Capture the cell that displays the provided text and extract its [x, y] central coordinate. 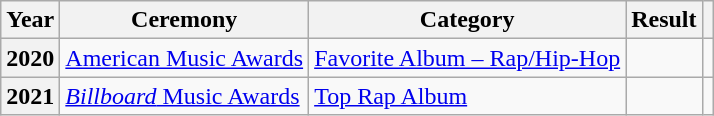
2021 [30, 96]
Year [30, 20]
Favorite Album – Rap/Hip-Hop [468, 58]
Category [468, 20]
American Music Awards [184, 58]
Top Rap Album [468, 96]
Ceremony [184, 20]
2020 [30, 58]
Result [664, 20]
Billboard Music Awards [184, 96]
